Find where the given text appears and provide that cell's center as (x, y) coordinate. 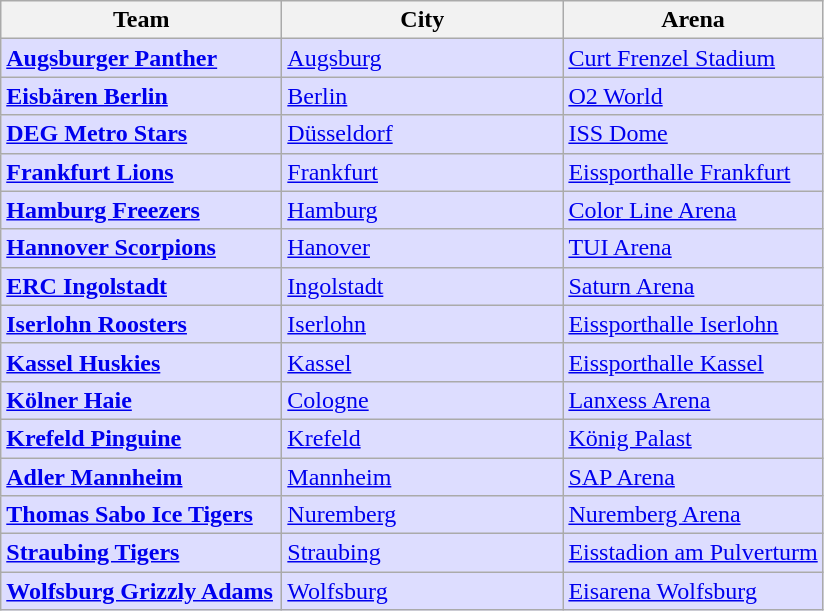
Iserlohn Roosters (142, 324)
Frankfurt Lions (142, 172)
City (422, 20)
Lanxess Arena (693, 400)
Eisstadion am Pulverturm (693, 553)
Mannheim (422, 477)
DEG Metro Stars (142, 134)
Nuremberg Arena (693, 515)
Hamburg (422, 210)
Iserlohn (422, 324)
Eissporthalle Frankfurt (693, 172)
Eisarena Wolfsburg (693, 591)
Hanover (422, 248)
Eisbären Berlin (142, 96)
SAP Arena (693, 477)
Nuremberg (422, 515)
Eissporthalle Iserlohn (693, 324)
Hamburg Freezers (142, 210)
Kölner Haie (142, 400)
Straubing Tigers (142, 553)
Wolfsburg Grizzly Adams (142, 591)
Ingolstadt (422, 286)
Team (142, 20)
Cologne (422, 400)
Düsseldorf (422, 134)
Thomas Sabo Ice Tigers (142, 515)
Augsburg (422, 58)
Berlin (422, 96)
Krefeld Pinguine (142, 438)
Kassel (422, 362)
Frankfurt (422, 172)
Arena (693, 20)
ISS Dome (693, 134)
Color Line Arena (693, 210)
Eissporthalle Kassel (693, 362)
Krefeld (422, 438)
König Palast (693, 438)
Saturn Arena (693, 286)
Hannover Scorpions (142, 248)
O2 World (693, 96)
Augsburger Panther (142, 58)
Straubing (422, 553)
Kassel Huskies (142, 362)
Curt Frenzel Stadium (693, 58)
Wolfsburg (422, 591)
Adler Mannheim (142, 477)
ERC Ingolstadt (142, 286)
TUI Arena (693, 248)
